Detect which cell encompasses the target text, then output its [X, Y] center coordinate. 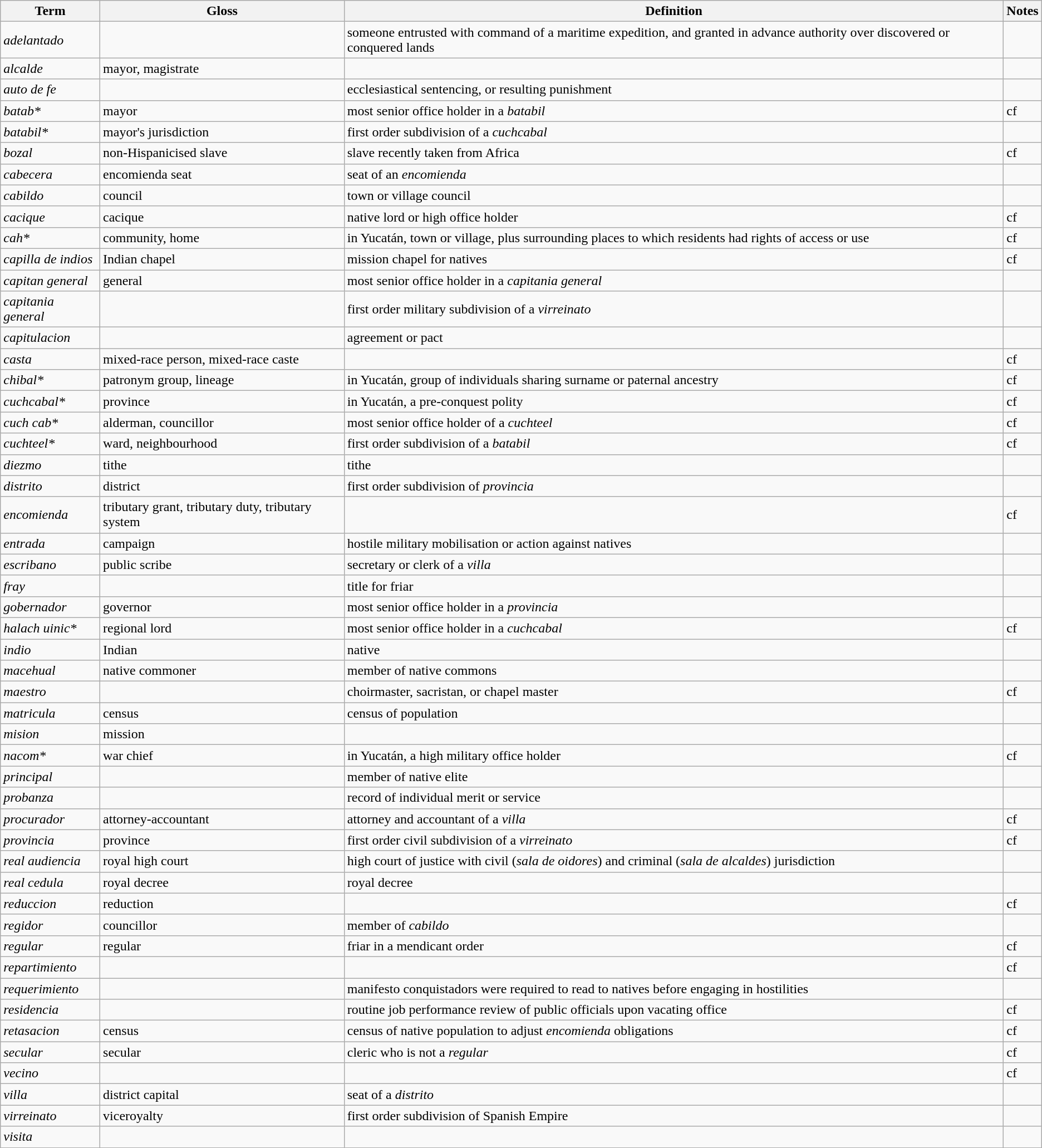
procurador [50, 819]
casta [50, 359]
capitulacion [50, 338]
mixed-race person, mixed-race caste [223, 359]
reduccion [50, 904]
provincia [50, 840]
district [223, 486]
cuchcabal* [50, 401]
seat of a distrito [674, 1095]
regidor [50, 925]
capilla de indios [50, 259]
member of cabildo [674, 925]
member of native elite [674, 777]
gobernador [50, 607]
census of native population to adjust encomienda obligations [674, 1031]
visita [50, 1137]
adelantado [50, 40]
alcalde [50, 68]
capitania general [50, 310]
in Yucatán, a pre-conquest polity [674, 401]
most senior office holder in a batabil [674, 111]
Indian chapel [223, 259]
first order subdivision of provincia [674, 486]
entrada [50, 543]
in Yucatán, town or village, plus surrounding places to which residents had rights of access or use [674, 238]
mission [223, 734]
cuch cab* [50, 423]
vecino [50, 1073]
fray [50, 586]
real cedula [50, 882]
seat of an encomienda [674, 174]
most senior office holder in a provincia [674, 607]
choirmaster, sacristan, or chapel master [674, 692]
maestro [50, 692]
slave recently taken from Africa [674, 153]
councillor [223, 925]
bozal [50, 153]
most senior office holder in a cuchcabal [674, 628]
most senior office holder of a cuchteel [674, 423]
mision [50, 734]
ecclesiastical sentencing, or resulting punishment [674, 90]
virreinato [50, 1116]
reduction [223, 904]
secretary or clerk of a villa [674, 565]
mayor [223, 111]
Gloss [223, 11]
requerimiento [50, 988]
Indian [223, 650]
attorney and accountant of a villa [674, 819]
encomienda [50, 514]
campaign [223, 543]
native lord or high office holder [674, 217]
cuchteel* [50, 444]
encomienda seat [223, 174]
member of native commons [674, 671]
capitan general [50, 280]
in Yucatán, a high military office holder [674, 755]
ward, neighbourhood [223, 444]
first order subdivision of Spanish Empire [674, 1116]
manifesto conquistadors were required to read to natives before engaging in hostilities [674, 988]
nacom* [50, 755]
halach uinic* [50, 628]
Definition [674, 11]
probanza [50, 798]
native commoner [223, 671]
batab* [50, 111]
Term [50, 11]
retasacion [50, 1031]
first order subdivision of a cuchcabal [674, 132]
council [223, 195]
most senior office holder in a capitania general [674, 280]
residencia [50, 1010]
native [674, 650]
viceroyalty [223, 1116]
governor [223, 607]
batabil* [50, 132]
macehual [50, 671]
alderman, councillor [223, 423]
escribano [50, 565]
routine job performance review of public officials upon vacating office [674, 1010]
royal high court [223, 861]
chibal* [50, 380]
villa [50, 1095]
someone entrusted with command of a maritime expedition, and granted in advance authority over discovered or conquered lands [674, 40]
attorney-accountant [223, 819]
distrito [50, 486]
Notes [1023, 11]
district capital [223, 1095]
principal [50, 777]
diezmo [50, 465]
repartimiento [50, 967]
cabildo [50, 195]
mayor, magistrate [223, 68]
regional lord [223, 628]
mission chapel for natives [674, 259]
cleric who is not a regular [674, 1052]
friar in a mendicant order [674, 946]
patronym group, lineage [223, 380]
public scribe [223, 565]
general [223, 280]
first order military subdivision of a virreinato [674, 310]
mayor's jurisdiction [223, 132]
census of population [674, 713]
tributary grant, tributary duty, tributary system [223, 514]
non-Hispanicised slave [223, 153]
war chief [223, 755]
hostile military mobilisation or action against natives [674, 543]
high court of justice with civil (sala de oidores) and criminal (sala de alcaldes) jurisdiction [674, 861]
first order subdivision of a batabil [674, 444]
agreement or pact [674, 338]
cabecera [50, 174]
record of individual merit or service [674, 798]
auto de fe [50, 90]
cah* [50, 238]
first order civil subdivision of a virreinato [674, 840]
indio [50, 650]
title for friar [674, 586]
matricula [50, 713]
real audiencia [50, 861]
community, home [223, 238]
town or village council [674, 195]
in Yucatán, group of individuals sharing surname or paternal ancestry [674, 380]
